Search for the cell housing the specified text and yield its [x, y] center coordinate. 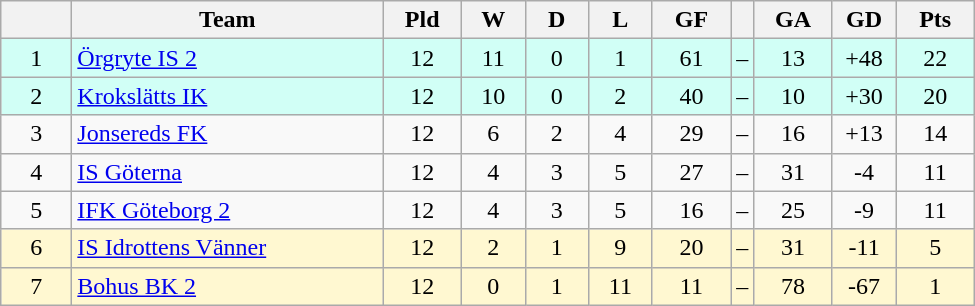
GF [692, 20]
L [621, 20]
22 [936, 58]
-67 [864, 286]
-9 [864, 210]
IS Idrottens Vänner [228, 248]
9 [621, 248]
Bohus BK 2 [228, 286]
-11 [864, 248]
Pld [422, 20]
-4 [864, 172]
61 [692, 58]
Team [228, 20]
+13 [864, 134]
14 [936, 134]
Jonsereds FK [228, 134]
W [493, 20]
29 [692, 134]
25 [794, 210]
7 [36, 286]
13 [794, 58]
27 [692, 172]
Krokslätts IK [228, 96]
GA [794, 20]
IS Göterna [228, 172]
78 [794, 286]
IFK Göteborg 2 [228, 210]
Pts [936, 20]
+30 [864, 96]
D [557, 20]
GD [864, 20]
Örgryte IS 2 [228, 58]
+48 [864, 58]
40 [692, 96]
